Output the (x, y) coordinate of the center of the cell containing the given text.  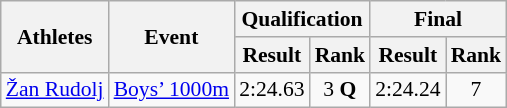
2:24.63 (272, 90)
Athletes (55, 36)
7 (476, 90)
Qualification (302, 19)
Boys’ 1000m (172, 90)
3 Q (340, 90)
Žan Rudolj (55, 90)
2:24.24 (408, 90)
Event (172, 36)
Final (438, 19)
